From the cell containing the given text, extract its center point as [x, y] coordinate. 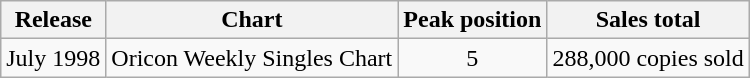
288,000 copies sold [648, 58]
July 1998 [54, 58]
Release [54, 20]
Chart [252, 20]
Peak position [472, 20]
5 [472, 58]
Sales total [648, 20]
Oricon Weekly Singles Chart [252, 58]
